Provide the [x, y] coordinate of the cell's center where the given text is located.  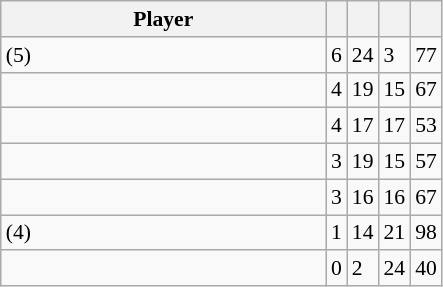
0 [336, 269]
21 [395, 233]
77 [426, 55]
14 [363, 233]
1 [336, 233]
2 [363, 269]
57 [426, 162]
40 [426, 269]
6 [336, 55]
(5) [164, 55]
Player [164, 19]
98 [426, 233]
53 [426, 126]
(4) [164, 233]
